Scan for the cell matching the given text and deliver its [x, y] coordinate at center. 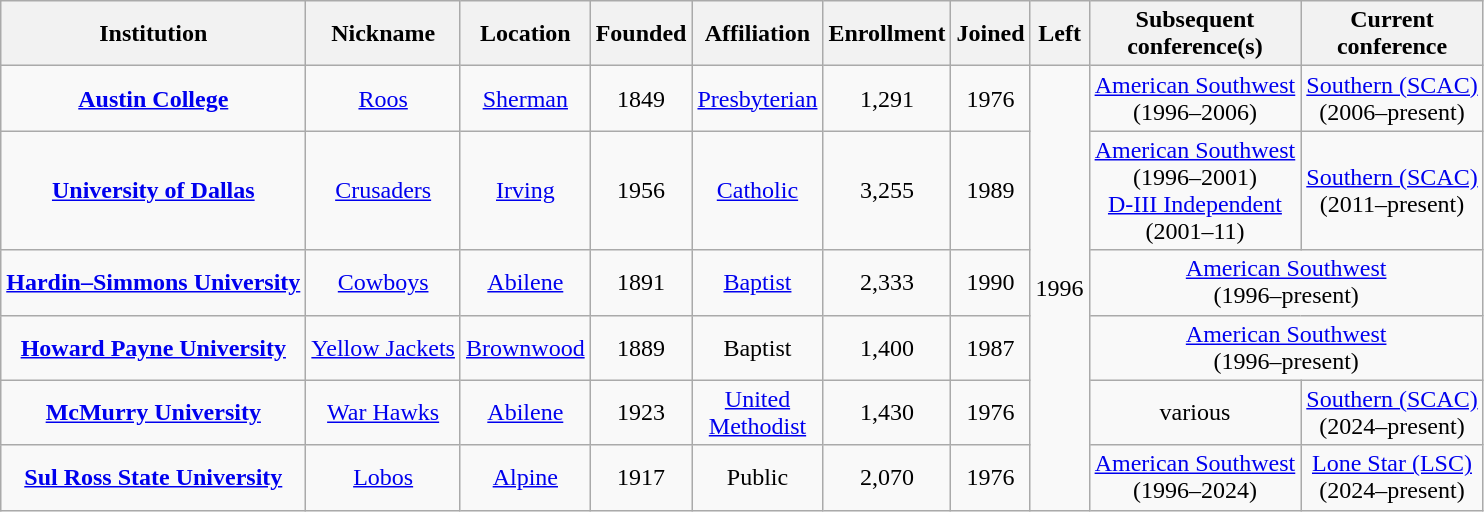
Southern (SCAC)(2006–present) [1392, 98]
1996 [1060, 288]
Southern (SCAC)(2024–present) [1392, 412]
Left [1060, 34]
Lone Star (LSC)(2024–present) [1392, 478]
Cowboys [384, 282]
Joined [990, 34]
University of Dallas [154, 190]
Brownwood [525, 348]
Austin College [154, 98]
1917 [641, 478]
Location [525, 34]
Institution [154, 34]
Irving [525, 190]
Catholic [758, 190]
3,255 [887, 190]
Hardin–Simmons University [154, 282]
American Southwest(1996–2006) [1195, 98]
2,333 [887, 282]
1,430 [887, 412]
Howard Payne University [154, 348]
Public [758, 478]
American Southwest(1996–2024) [1195, 478]
1923 [641, 412]
Sul Ross State University [154, 478]
Lobos [384, 478]
1849 [641, 98]
1956 [641, 190]
1990 [990, 282]
1,400 [887, 348]
Presbyterian [758, 98]
1891 [641, 282]
1,291 [887, 98]
Nickname [384, 34]
Crusaders [384, 190]
1889 [641, 348]
Subsequentconference(s) [1195, 34]
Currentconference [1392, 34]
McMurry University [154, 412]
Sherman [525, 98]
American Southwest(1996–2001)D-III Independent(2001–11) [1195, 190]
Alpine [525, 478]
UnitedMethodist [758, 412]
2,070 [887, 478]
various [1195, 412]
1987 [990, 348]
Southern (SCAC)(2011–present) [1392, 190]
War Hawks [384, 412]
Founded [641, 34]
Affiliation [758, 34]
Enrollment [887, 34]
Yellow Jackets [384, 348]
Roos [384, 98]
1989 [990, 190]
